Determine the (X, Y) coordinate at the center of the cell enclosing the given text.  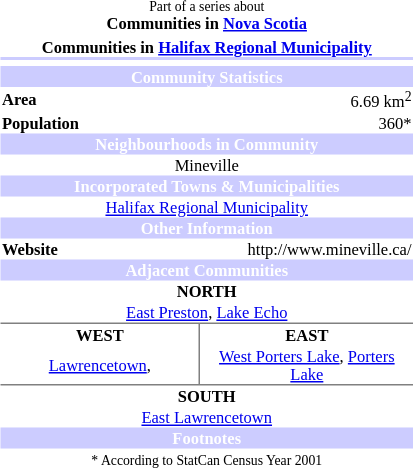
Communities in Halifax Regional Municipality (206, 46)
West Porters Lake, Porters Lake (306, 364)
East Preston, Lake Echo (206, 312)
360* (306, 122)
Website (100, 248)
Halifax Regional Municipality (206, 206)
Community Statistics (206, 76)
Mineville (206, 164)
Population (100, 122)
Other Information (206, 228)
Lawrencetown, (100, 364)
http://www.mineville.ca/ (306, 248)
Neighbourhoods in Community (206, 144)
6.69 km2 (306, 100)
East Lawrencetown (206, 416)
Incorporated Towns & Municipalities (206, 186)
Footnotes (206, 438)
NORTH (206, 290)
SOUTH (206, 394)
WEST (100, 334)
Area (100, 100)
Adjacent Communities (206, 270)
EAST (306, 334)
